Scan for the cell matching the given text and deliver its [X, Y] coordinate at center. 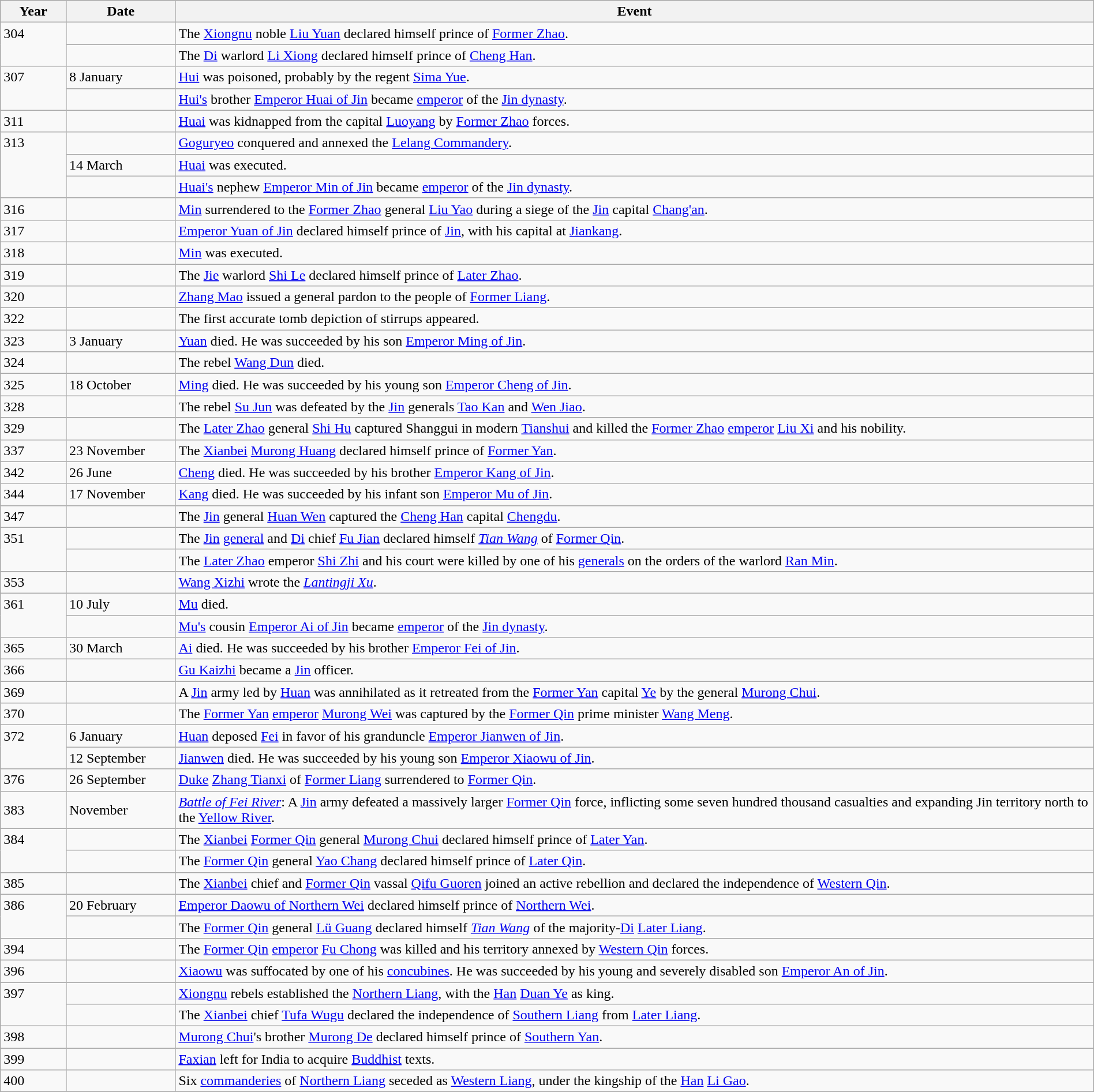
26 September [120, 780]
Gu Kaizhi became a Jin officer. [635, 670]
397 [33, 1004]
376 [33, 780]
353 [33, 582]
324 [33, 363]
384 [33, 850]
Xiongnu rebels established the Northern Liang, with the Han Duan Ye as king. [635, 993]
23 November [120, 451]
The Xianbei chief Tufa Wugu declared the independence of Southern Liang from Later Liang. [635, 1015]
366 [33, 670]
Goguryeo conquered and annexed the Lelang Commandery. [635, 143]
20 February [120, 905]
The Xiongnu noble Liu Yuan declared himself prince of Former Zhao. [635, 33]
Hui's brother Emperor Huai of Jin became emperor of the Jin dynasty. [635, 99]
8 January [120, 77]
The Di warlord Li Xiong declared himself prince of Cheng Han. [635, 55]
313 [33, 165]
The Xianbei chief and Former Qin vassal Qifu Guoren joined an active rebellion and declared the independence of Western Qin. [635, 883]
347 [33, 516]
320 [33, 297]
Kang died. He was succeeded by his infant son Emperor Mu of Jin. [635, 494]
386 [33, 916]
319 [33, 275]
Huai's nephew Emperor Min of Jin became emperor of the Jin dynasty. [635, 187]
Jianwen died. He was succeeded by his young son Emperor Xiaowu of Jin. [635, 758]
Mu died. [635, 604]
Min surrendered to the Former Zhao general Liu Yao during a siege of the Jin capital Chang'an. [635, 209]
The rebel Su Jun was defeated by the Jin generals Tao Kan and Wen Jiao. [635, 407]
The Xianbei Former Qin general Murong Chui declared himself prince of Later Yan. [635, 839]
Xiaowu was suffocated by one of his concubines. He was succeeded by his young and severely disabled son Emperor An of Jin. [635, 971]
The Jin general Huan Wen captured the Cheng Han capital Chengdu. [635, 516]
The Former Qin emperor Fu Chong was killed and his territory annexed by Western Qin forces. [635, 949]
311 [33, 121]
The Jin general and Di chief Fu Jian declared himself Tian Wang of Former Qin. [635, 538]
The first accurate tomb depiction of stirrups appeared. [635, 319]
Huai was kidnapped from the capital Luoyang by Former Zhao forces. [635, 121]
The Xianbei Murong Huang declared himself prince of Former Yan. [635, 451]
372 [33, 747]
The Jie warlord Shi Le declared himself prince of Later Zhao. [635, 275]
329 [33, 429]
Year [33, 12]
The Later Zhao emperor Shi Zhi and his court were killed by one of his generals on the orders of the warlord Ran Min. [635, 560]
Ai died. He was succeeded by his brother Emperor Fei of Jin. [635, 648]
A Jin army led by Huan was annihilated as it retreated from the Former Yan capital Ye by the general Murong Chui. [635, 692]
Huai was executed. [635, 165]
Date [120, 12]
342 [33, 472]
328 [33, 407]
Yuan died. He was succeeded by his son Emperor Ming of Jin. [635, 341]
400 [33, 1081]
3 January [120, 341]
Mu's cousin Emperor Ai of Jin became emperor of the Jin dynasty. [635, 626]
369 [33, 692]
17 November [120, 494]
November [120, 810]
Murong Chui's brother Murong De declared himself prince of Southern Yan. [635, 1037]
6 January [120, 736]
The Former Yan emperor Murong Wei was captured by the Former Qin prime minister Wang Meng. [635, 714]
Emperor Yuan of Jin declared himself prince of Jin, with his capital at Jiankang. [635, 231]
26 June [120, 472]
The rebel Wang Dun died. [635, 363]
The Former Qin general Yao Chang declared himself prince of Later Qin. [635, 861]
317 [33, 231]
344 [33, 494]
316 [33, 209]
385 [33, 883]
307 [33, 88]
322 [33, 319]
Emperor Daowu of Northern Wei declared himself prince of Northern Wei. [635, 905]
365 [33, 648]
323 [33, 341]
398 [33, 1037]
394 [33, 949]
Duke Zhang Tianxi of Former Liang surrendered to Former Qin. [635, 780]
Six commanderies of Northern Liang seceded as Western Liang, under the kingship of the Han Li Gao. [635, 1081]
30 March [120, 648]
Hui was poisoned, probably by the regent Sima Yue. [635, 77]
Event [635, 12]
Min was executed. [635, 253]
Zhang Mao issued a general pardon to the people of Former Liang. [635, 297]
Cheng died. He was succeeded by his brother Emperor Kang of Jin. [635, 472]
325 [33, 385]
Faxian left for India to acquire Buddhist texts. [635, 1059]
396 [33, 971]
351 [33, 549]
370 [33, 714]
Huan deposed Fei in favor of his granduncle Emperor Jianwen of Jin. [635, 736]
Wang Xizhi wrote the Lantingji Xu. [635, 582]
12 September [120, 758]
The Later Zhao general Shi Hu captured Shanggui in modern Tianshui and killed the Former Zhao emperor Liu Xi and his nobility. [635, 429]
383 [33, 810]
Ming died. He was succeeded by his young son Emperor Cheng of Jin. [635, 385]
304 [33, 44]
14 March [120, 165]
18 October [120, 385]
361 [33, 615]
318 [33, 253]
337 [33, 451]
399 [33, 1059]
10 July [120, 604]
The Former Qin general Lü Guang declared himself Tian Wang of the majority-Di Later Liang. [635, 927]
